Return (X, Y) of the center of cell containing provided text 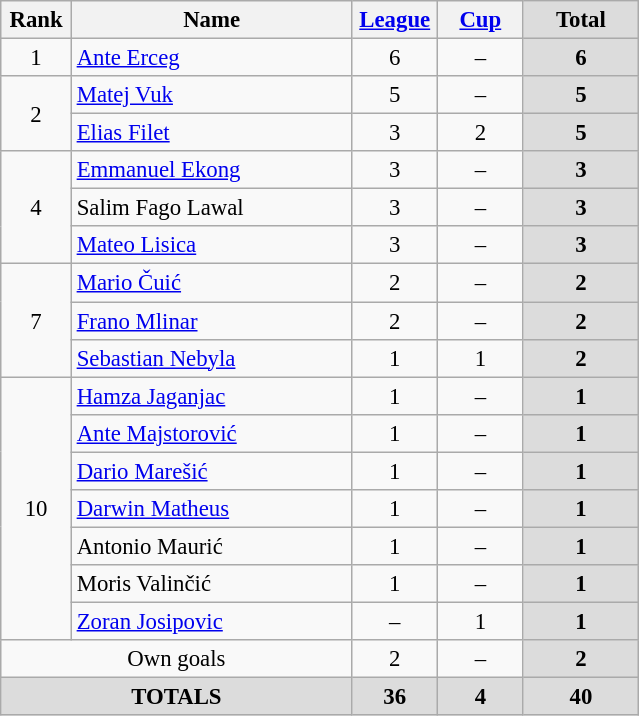
Mario Čuić (212, 283)
7 (36, 320)
Mateo Lisica (212, 245)
Cup (481, 20)
Matej Vuk (212, 95)
Antonio Maurić (212, 546)
Rank (36, 20)
10 (36, 508)
Emmanuel Ekong (212, 170)
Total (581, 20)
Elias Filet (212, 133)
Name (212, 20)
TOTALS (176, 697)
Frano Mlinar (212, 321)
League (395, 20)
Own goals (176, 659)
Salim Fago Lawal (212, 208)
40 (581, 697)
Hamza Jaganjac (212, 396)
Dario Marešić (212, 471)
Moris Valinčić (212, 584)
Darwin Matheus (212, 509)
Ante Majstorović (212, 433)
Zoran Josipovic (212, 621)
36 (395, 697)
Sebastian Nebyla (212, 358)
Ante Erceg (212, 58)
